Output the [x, y] coordinate of the center of the cell containing the given text.  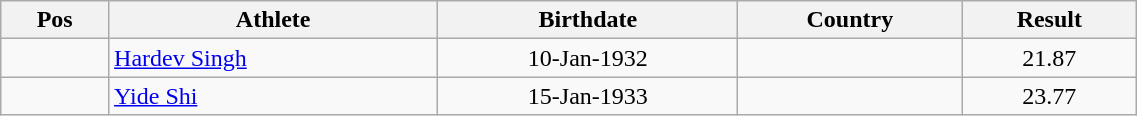
Athlete [274, 20]
23.77 [1050, 96]
Country [850, 20]
Birthdate [588, 20]
Hardev Singh [274, 58]
Yide Shi [274, 96]
Pos [55, 20]
Result [1050, 20]
15-Jan-1933 [588, 96]
10-Jan-1932 [588, 58]
21.87 [1050, 58]
